Locate the cell with the specified text and output its [X, Y] center coordinate. 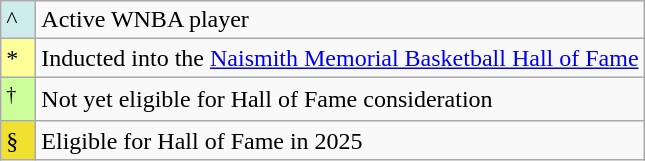
Not yet eligible for Hall of Fame consideration [340, 100]
Active WNBA player [340, 20]
Eligible for Hall of Fame in 2025 [340, 140]
† [18, 100]
Inducted into the Naismith Memorial Basketball Hall of Fame [340, 58]
§ [18, 140]
^ [18, 20]
* [18, 58]
